Detect which cell encompasses the target text, then output its [X, Y] center coordinate. 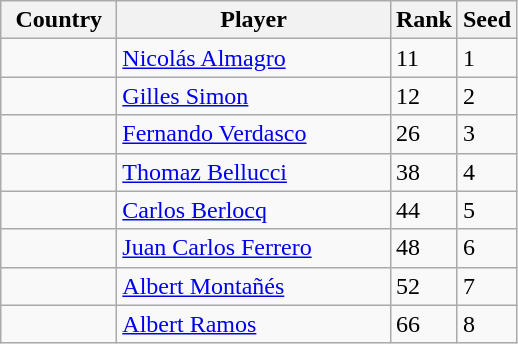
3 [486, 134]
Seed [486, 20]
48 [424, 248]
11 [424, 58]
2 [486, 96]
6 [486, 248]
44 [424, 210]
8 [486, 324]
Albert Ramos [254, 324]
Rank [424, 20]
52 [424, 286]
66 [424, 324]
Gilles Simon [254, 96]
1 [486, 58]
7 [486, 286]
5 [486, 210]
Country [59, 20]
Fernando Verdasco [254, 134]
4 [486, 172]
Albert Montañés [254, 286]
26 [424, 134]
Juan Carlos Ferrero [254, 248]
Player [254, 20]
12 [424, 96]
Carlos Berlocq [254, 210]
38 [424, 172]
Nicolás Almagro [254, 58]
Thomaz Bellucci [254, 172]
